Return the [X, Y] coordinate for the center point of the cell that contains the specified text.  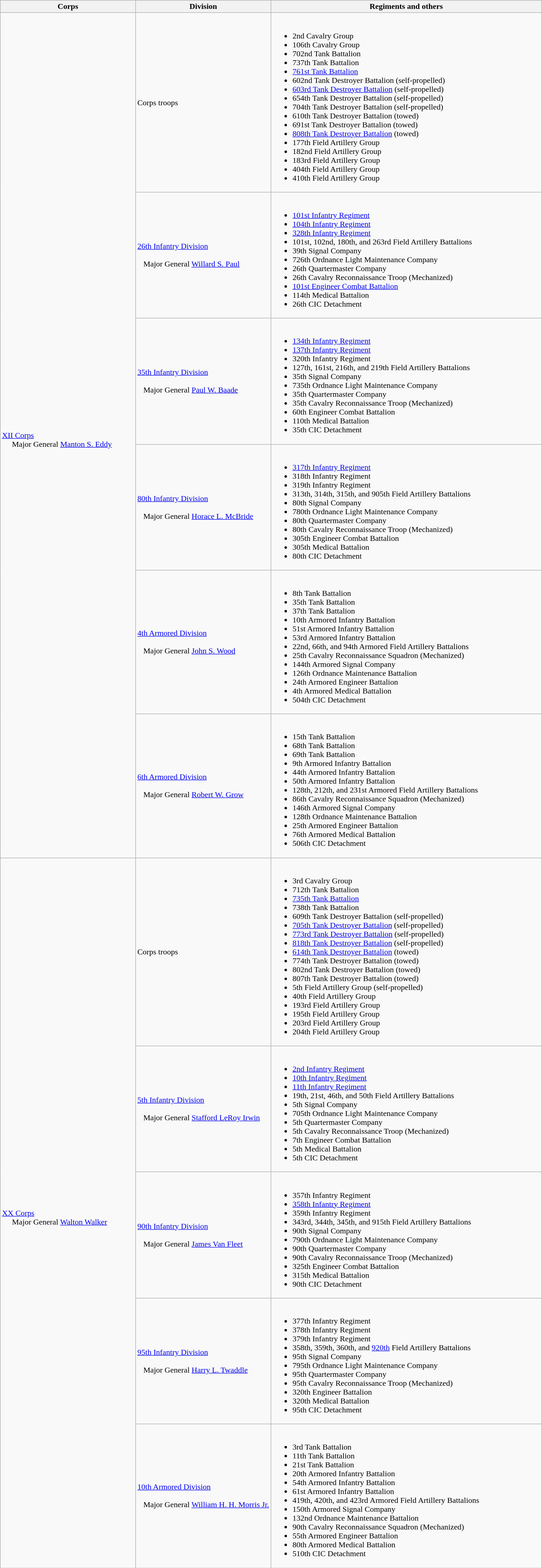
XX Corps Major General Walton Walker [68, 1213]
26th Infantry Division Major General Willard S. Paul [203, 255]
4th Armored Division Major General John S. Wood [203, 642]
10th Armored Division Major General William H. H. Morris Jr. [203, 1496]
Corps [68, 7]
80th Infantry Division Major General Horace L. McBride [203, 507]
XII Corps Major General Manton S. Eddy [68, 435]
Regiments and others [406, 7]
95th Infantry Division Major General Harry L. Twaddle [203, 1361]
90th Infantry Division Major General James Van Fleet [203, 1235]
Division [203, 7]
35th Infantry Division Major General Paul W. Baade [203, 381]
6th Armored Division Major General Robert W. Grow [203, 786]
5th Infantry Division Major General Stafford LeRoy Irwin [203, 1109]
